Pinpoint the cell where the given text exists, returning its [X, Y] midpoint coordinate. 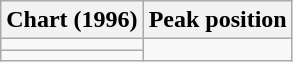
Chart (1996) [72, 20]
Peak position [218, 20]
